Find where the given text appears and provide that cell's center as (X, Y) coordinate. 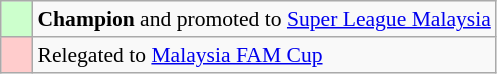
Champion and promoted to Super League Malaysia (264, 19)
Relegated to Malaysia FAM Cup (264, 55)
